Return (x, y) of the center of cell containing provided text 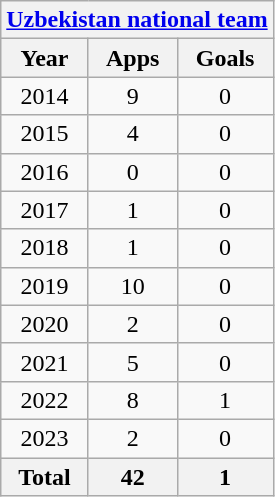
10 (132, 286)
5 (132, 362)
2018 (45, 248)
9 (132, 96)
4 (132, 134)
2014 (45, 96)
42 (132, 477)
8 (132, 400)
2023 (45, 438)
2016 (45, 172)
Uzbekistan national team (137, 20)
2020 (45, 324)
2022 (45, 400)
2021 (45, 362)
Year (45, 58)
2015 (45, 134)
Total (45, 477)
2017 (45, 210)
2019 (45, 286)
Goals (225, 58)
Apps (132, 58)
